Determine the (X, Y) coordinate at the center of the cell enclosing the given text.  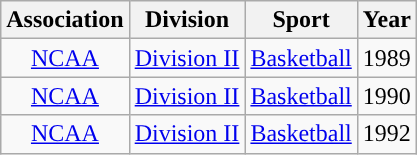
1989 (386, 58)
Year (386, 20)
Association (65, 20)
1992 (386, 134)
Division (187, 20)
Sport (301, 20)
1990 (386, 96)
